Output the (X, Y) coordinate of the center of the cell containing the given text.  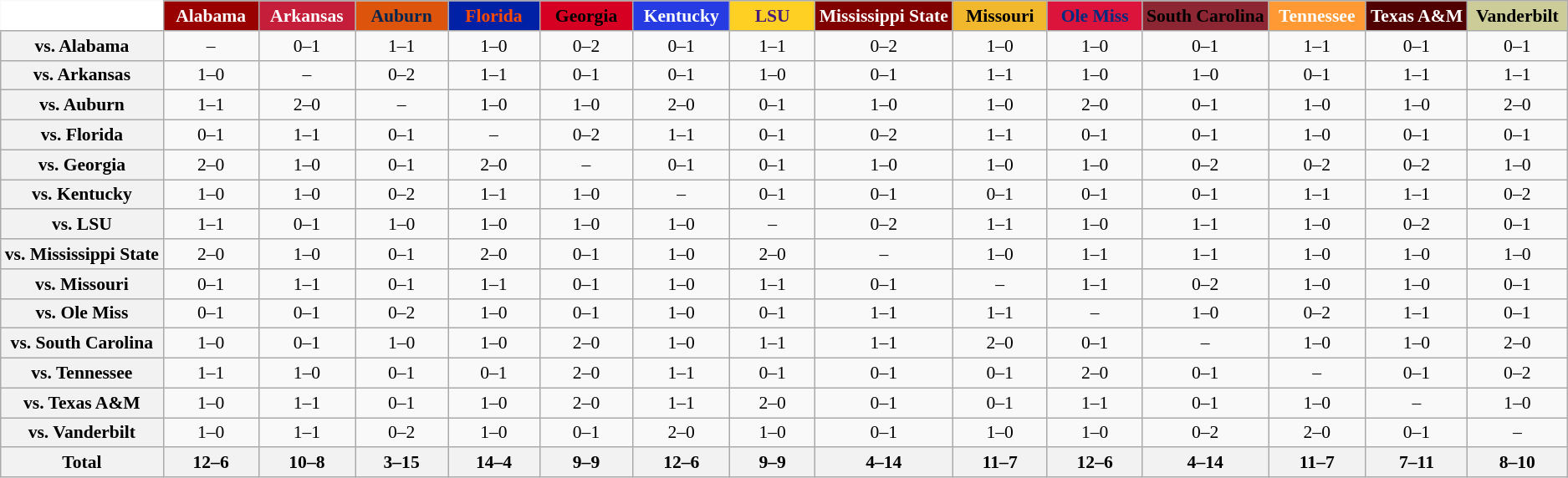
vs. Texas A&M (82, 403)
Ole Miss (1094, 16)
10–8 (306, 463)
vs. Florida (82, 135)
vs. LSU (82, 225)
Arkansas (306, 16)
14–4 (494, 463)
Missouri (1000, 16)
3–15 (401, 463)
8–10 (1517, 463)
vs. Tennessee (82, 374)
vs. Vanderbilt (82, 433)
LSU (773, 16)
vs. Kentucky (82, 195)
vs. Ole Miss (82, 313)
Auburn (401, 16)
Florida (494, 16)
vs. Missouri (82, 284)
Alabama (211, 16)
vs. Georgia (82, 165)
South Carolina (1206, 16)
vs. Mississippi State (82, 254)
Total (82, 463)
Tennessee (1317, 16)
vs. Alabama (82, 46)
Vanderbilt (1517, 16)
vs. Auburn (82, 105)
vs. South Carolina (82, 343)
Texas A&M (1417, 16)
Kentucky (682, 16)
Mississippi State (884, 16)
vs. Arkansas (82, 75)
Georgia (585, 16)
7–11 (1417, 463)
